Output the (X, Y) coordinate of the center of the cell containing the given text.  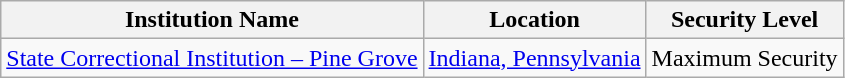
Maximum Security (744, 58)
Location (534, 20)
State Correctional Institution – Pine Grove (212, 58)
Security Level (744, 20)
Institution Name (212, 20)
Indiana, Pennsylvania (534, 58)
